Detect which cell encompasses the target text, then output its (X, Y) center coordinate. 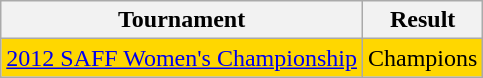
Result (422, 20)
Tournament (182, 20)
Champions (422, 58)
2012 SAFF Women's Championship (182, 58)
